Pinpoint the cell where the given text exists, returning its (X, Y) midpoint coordinate. 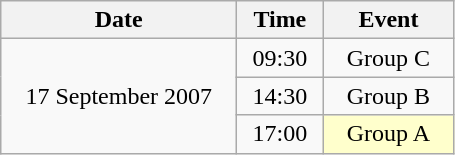
17 September 2007 (119, 96)
17:00 (280, 134)
Event (388, 20)
Group A (388, 134)
Group B (388, 96)
Date (119, 20)
Group C (388, 58)
Time (280, 20)
09:30 (280, 58)
14:30 (280, 96)
